From the cell containing the given text, extract its center point as (x, y) coordinate. 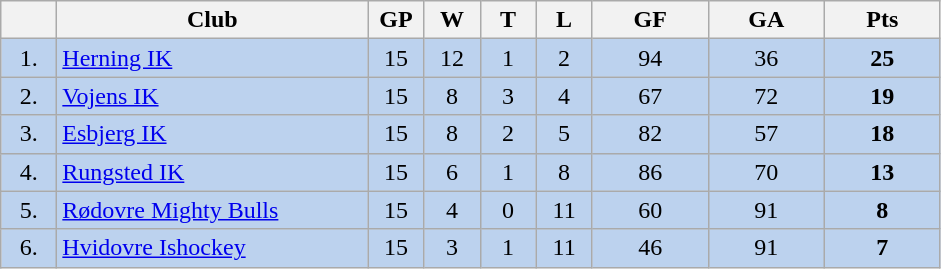
6 (452, 172)
T (508, 20)
82 (650, 134)
12 (452, 58)
86 (650, 172)
1. (29, 58)
7 (882, 248)
Herning IK (212, 58)
Esbjerg IK (212, 134)
L (564, 20)
46 (650, 248)
94 (650, 58)
W (452, 20)
GP (396, 20)
Pts (882, 20)
72 (766, 96)
Vojens IK (212, 96)
4. (29, 172)
2. (29, 96)
6. (29, 248)
GF (650, 20)
GA (766, 20)
5 (564, 134)
19 (882, 96)
25 (882, 58)
67 (650, 96)
13 (882, 172)
70 (766, 172)
Rødovre Mighty Bulls (212, 210)
5. (29, 210)
Rungsted IK (212, 172)
18 (882, 134)
57 (766, 134)
3. (29, 134)
60 (650, 210)
0 (508, 210)
36 (766, 58)
Club (212, 20)
Hvidovre Ishockey (212, 248)
